Pinpoint the cell where the given text exists, returning its [x, y] midpoint coordinate. 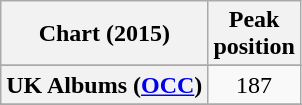
187 [254, 85]
Peakposition [254, 34]
Chart (2015) [104, 34]
UK Albums (OCC) [104, 85]
